Detect which cell encompasses the target text, then output its [x, y] center coordinate. 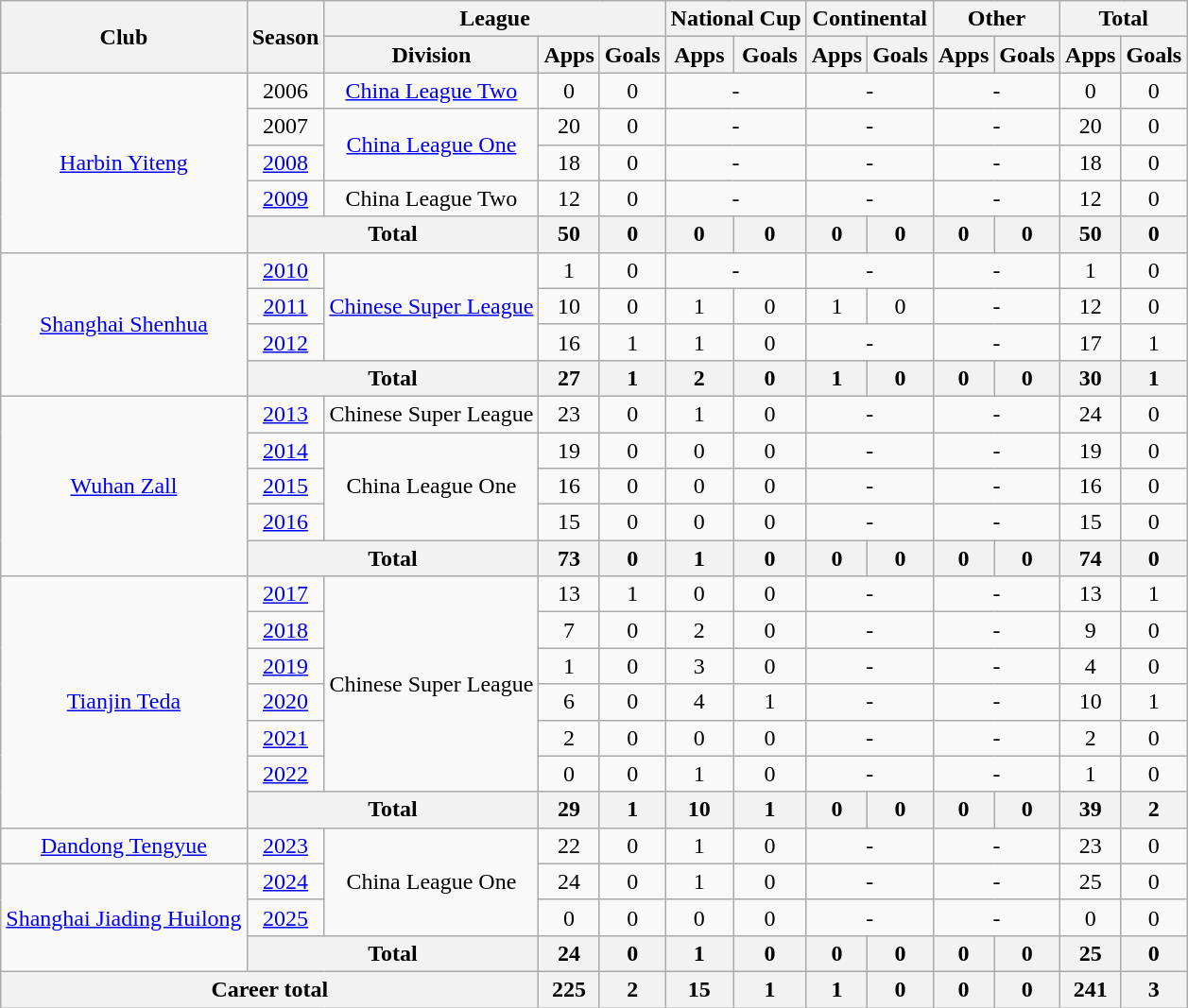
Dandong Tengyue [124, 846]
2020 [285, 702]
Wuhan Zall [124, 486]
2007 [285, 127]
2022 [285, 774]
2012 [285, 342]
2006 [285, 91]
2024 [285, 881]
30 [1091, 378]
39 [1091, 810]
Continental [869, 19]
29 [569, 810]
2018 [285, 630]
2019 [285, 666]
241 [1091, 989]
73 [569, 558]
2014 [285, 451]
Club [124, 37]
2016 [285, 522]
Shanghai Shenhua [124, 324]
9 [1091, 630]
2025 [285, 917]
Shanghai Jiading Huilong [124, 917]
2013 [285, 414]
League [495, 19]
2009 [285, 198]
Division [431, 55]
Harbin Yiteng [124, 162]
17 [1091, 342]
225 [569, 989]
National Cup [735, 19]
Season [285, 37]
2021 [285, 738]
6 [569, 702]
2011 [285, 306]
74 [1091, 558]
2017 [285, 594]
2008 [285, 162]
2023 [285, 846]
7 [569, 630]
2010 [285, 270]
Career total [270, 989]
Other [996, 19]
27 [569, 378]
Tianjin Teda [124, 702]
22 [569, 846]
2015 [285, 487]
